Search for the cell housing the specified text and yield its [X, Y] center coordinate. 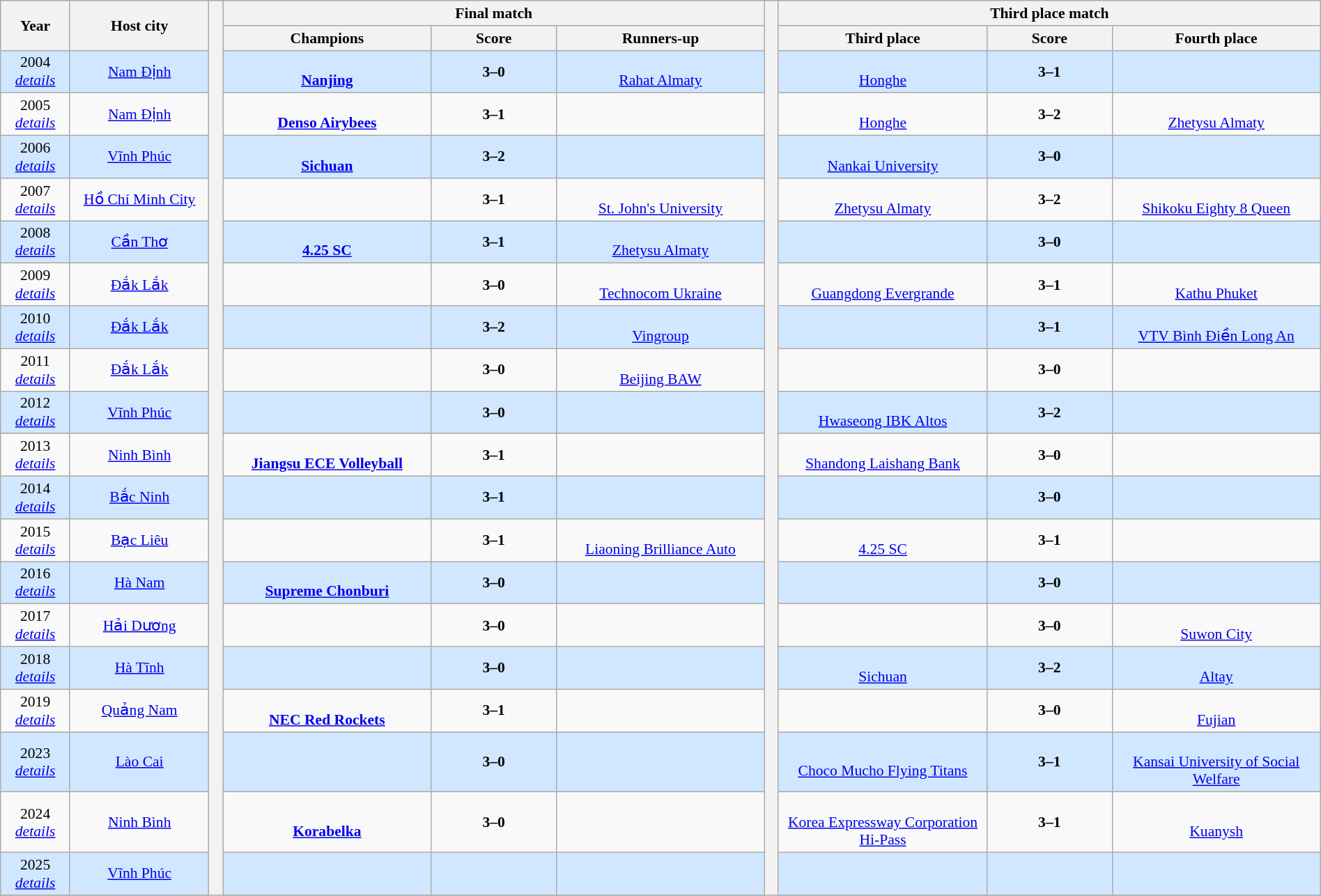
Shikoku Eighty 8 Queen [1216, 199]
2010details [36, 327]
Nankai University [882, 157]
2006details [36, 157]
Host city [139, 25]
Cần Thơ [139, 242]
Supreme Chonburi [327, 582]
Bạc Liêu [139, 541]
St. John's University [660, 199]
Guangdong Evergrande [882, 284]
Vingroup [660, 327]
2017details [36, 626]
Suwon City [1216, 626]
Choco Mucho Flying Titans [882, 762]
2015details [36, 541]
Hải Dương [139, 626]
Hà Nam [139, 582]
Rahat Almaty [660, 71]
Altay [1216, 667]
Kathu Phuket [1216, 284]
Denso Airybees [327, 114]
Fujian [1216, 711]
Jiangsu ECE Volleyball [327, 456]
2009details [36, 284]
2007details [36, 199]
Lào Cai [139, 762]
Hồ Chí Minh City [139, 199]
Bắc Ninh [139, 497]
Hà Tĩnh [139, 667]
Champions [327, 38]
Technocom Ukraine [660, 284]
Third place [882, 38]
2004details [36, 71]
Final match [494, 13]
NEC Red Rockets [327, 711]
2005details [36, 114]
2012details [36, 412]
Quảng Nam [139, 711]
Third place match [1049, 13]
2024details [36, 822]
VTV Bình Điền Long An [1216, 327]
Liaoning Brilliance Auto [660, 541]
2023details [36, 762]
2011details [36, 369]
2016details [36, 582]
Kuanysh [1216, 822]
2014details [36, 497]
Kansai University of Social Welfare [1216, 762]
Nanjing [327, 71]
2013details [36, 456]
Korabelka [327, 822]
Year [36, 25]
Korea Expressway Corporation Hi-Pass [882, 822]
Runners-up [660, 38]
2019details [36, 711]
Beijing BAW [660, 369]
Shandong Laishang Bank [882, 456]
2018details [36, 667]
2008details [36, 242]
Fourth place [1216, 38]
Hwaseong IBK Altos [882, 412]
2025details [36, 874]
